For the text-containing cell, return its midpoint in (x, y) coordinate format. 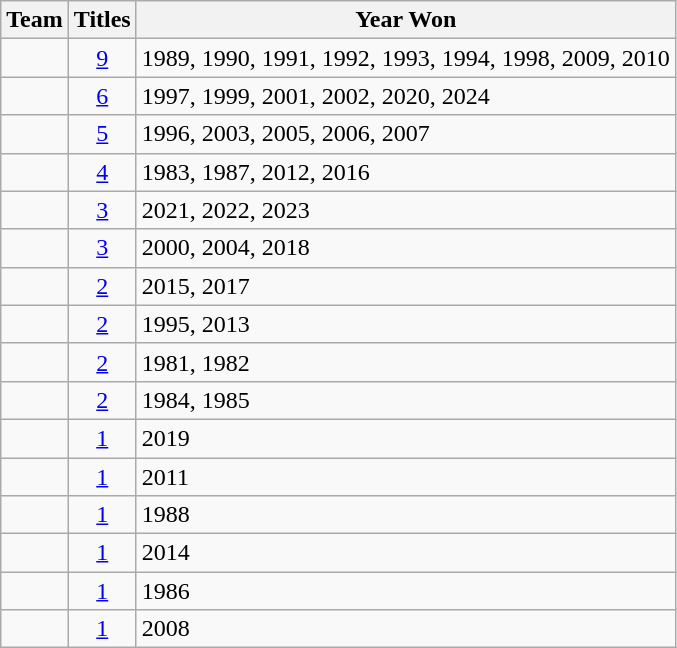
5 (102, 134)
1988 (406, 515)
1997, 1999, 2001, 2002, 2020, 2024 (406, 96)
1995, 2013 (406, 324)
1996, 2003, 2005, 2006, 2007 (406, 134)
2014 (406, 553)
2015, 2017 (406, 286)
1984, 1985 (406, 400)
2019 (406, 438)
1981, 1982 (406, 362)
Titles (102, 20)
6 (102, 96)
9 (102, 58)
2011 (406, 477)
1986 (406, 591)
Year Won (406, 20)
1983, 1987, 2012, 2016 (406, 172)
4 (102, 172)
2000, 2004, 2018 (406, 248)
Team (35, 20)
2021, 2022, 2023 (406, 210)
1989, 1990, 1991, 1992, 1993, 1994, 1998, 2009, 2010 (406, 58)
2008 (406, 629)
